Return the [X, Y] coordinate for the center point of the cell that contains the specified text.  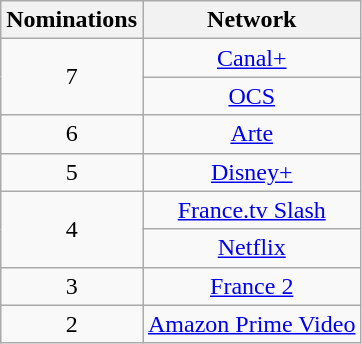
Arte [251, 134]
OCS [251, 96]
7 [72, 77]
4 [72, 229]
Amazon Prime Video [251, 324]
France 2 [251, 286]
5 [72, 172]
Network [251, 20]
France.tv Slash [251, 210]
2 [72, 324]
Canal+ [251, 58]
Netflix [251, 248]
6 [72, 134]
Nominations [72, 20]
Disney+ [251, 172]
3 [72, 286]
